Locate the cell with the specified text and output its [X, Y] center coordinate. 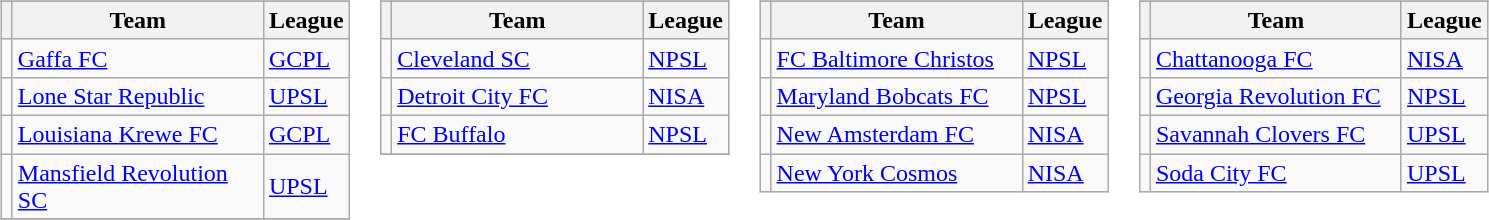
Louisiana Krewe FC [138, 134]
FC Buffalo [518, 134]
FC Baltimore Christos [896, 58]
Georgia Revolution FC [1276, 96]
Gaffa FC [138, 58]
Savannah Clovers FC [1276, 134]
Maryland Bobcats FC [896, 96]
Detroit City FC [518, 96]
Cleveland SC [518, 58]
Soda City FC [1276, 173]
Mansfield Revolution SC [138, 186]
Chattanooga FC [1276, 58]
New York Cosmos [896, 173]
Lone Star Republic [138, 96]
New Amsterdam FC [896, 134]
